Return (x, y) of the center of cell containing provided text 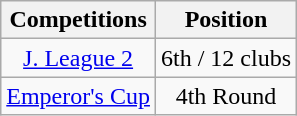
Competitions (78, 20)
Emperor's Cup (78, 96)
4th Round (226, 96)
J. League 2 (78, 58)
Position (226, 20)
6th / 12 clubs (226, 58)
